Detect which cell encompasses the target text, then output its [X, Y] center coordinate. 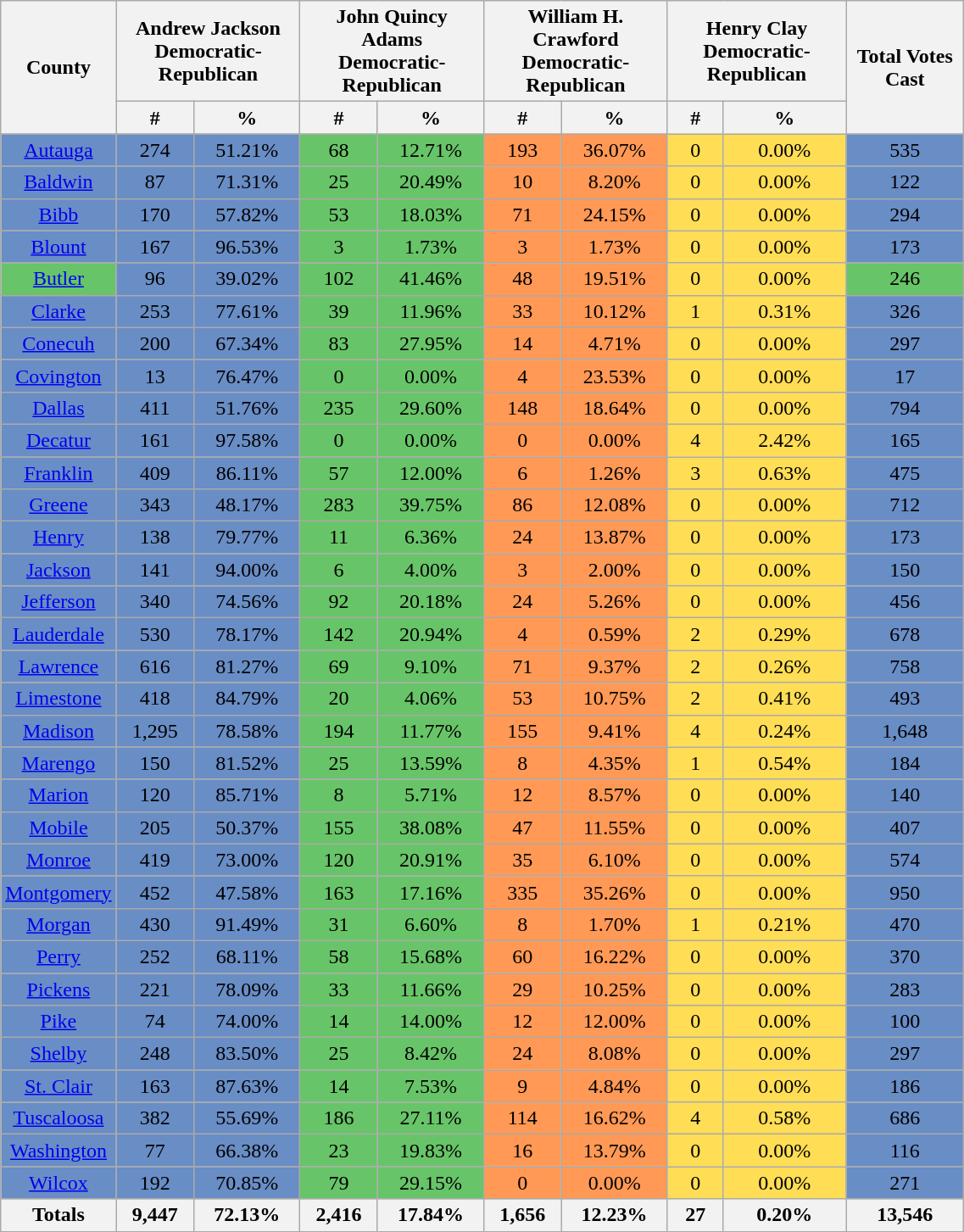
0.54% [785, 763]
Conecuh [59, 343]
1,648 [905, 731]
4.06% [431, 699]
Franklin [59, 472]
138 [154, 538]
382 [154, 1118]
74 [154, 1022]
17.16% [431, 892]
51.76% [248, 408]
Jackson [59, 570]
24.15% [614, 215]
48.17% [248, 505]
5.71% [431, 795]
456 [905, 602]
91.49% [248, 924]
194 [339, 731]
St. Clair [59, 1086]
430 [154, 924]
19.51% [614, 279]
11.66% [431, 990]
253 [154, 311]
57.82% [248, 215]
16.22% [614, 956]
96 [154, 279]
15.68% [431, 956]
Pike [59, 1022]
574 [905, 860]
Wilcox [59, 1183]
Marengo [59, 763]
794 [905, 408]
Autauga [59, 150]
252 [154, 956]
148 [522, 408]
370 [905, 956]
0.20% [785, 1215]
Baldwin [59, 182]
Lawrence [59, 666]
12.23% [614, 1215]
19.83% [431, 1151]
18.64% [614, 408]
184 [905, 763]
12.71% [431, 150]
11.77% [431, 731]
67.34% [248, 343]
81.27% [248, 666]
8.08% [614, 1054]
47.58% [248, 892]
50.37% [248, 828]
535 [905, 150]
Montgomery [59, 892]
39.02% [248, 279]
66.38% [248, 1151]
38.08% [431, 828]
76.47% [248, 376]
16 [522, 1151]
248 [154, 1054]
87 [154, 182]
8.57% [614, 795]
Morgan [59, 924]
81.52% [248, 763]
530 [154, 634]
221 [154, 990]
686 [905, 1118]
Monroe [59, 860]
Mobile [59, 828]
5.26% [614, 602]
235 [339, 408]
51.21% [248, 150]
74.00% [248, 1022]
31 [339, 924]
68.11% [248, 956]
418 [154, 699]
41.46% [431, 279]
29.15% [431, 1183]
23.53% [614, 376]
78.17% [248, 634]
13.87% [614, 538]
0.24% [785, 731]
74.56% [248, 602]
58 [339, 956]
9.41% [614, 731]
0.58% [785, 1118]
102 [339, 279]
419 [154, 860]
10.75% [614, 699]
2.42% [785, 440]
0.41% [785, 699]
274 [154, 150]
10.12% [614, 311]
12.08% [614, 505]
246 [905, 279]
0.63% [785, 472]
140 [905, 795]
96.53% [248, 247]
78.09% [248, 990]
411 [154, 408]
0.21% [785, 924]
294 [905, 215]
Dallas [59, 408]
Tuscaloosa [59, 1118]
167 [154, 247]
20.18% [431, 602]
18.03% [431, 215]
678 [905, 634]
20.91% [431, 860]
79.77% [248, 538]
9.37% [614, 666]
92 [339, 602]
Marion [59, 795]
4.35% [614, 763]
114 [522, 1118]
0.26% [785, 666]
85.71% [248, 795]
11 [339, 538]
758 [905, 666]
11.96% [431, 311]
7.53% [431, 1086]
142 [339, 634]
493 [905, 699]
343 [154, 505]
200 [154, 343]
616 [154, 666]
1.70% [614, 924]
86.11% [248, 472]
20 [339, 699]
Blount [59, 247]
6.36% [431, 538]
Washington [59, 1151]
72.13% [248, 1215]
271 [905, 1183]
10 [522, 182]
9,447 [154, 1215]
Decatur [59, 440]
83.50% [248, 1054]
William H. CrawfordDemocratic-Republican [577, 51]
Butler [59, 279]
Total Votes Cast [905, 68]
2,416 [339, 1215]
4.71% [614, 343]
Jefferson [59, 602]
0.29% [785, 634]
475 [905, 472]
94.00% [248, 570]
452 [154, 892]
Shelby [59, 1054]
84.79% [248, 699]
Andrew JacksonDemocratic-Republican [209, 51]
6.60% [431, 924]
4.84% [614, 1086]
29.60% [431, 408]
77.61% [248, 311]
8.42% [431, 1054]
950 [905, 892]
73.00% [248, 860]
55.69% [248, 1118]
335 [522, 892]
Totals [59, 1215]
78.58% [248, 731]
193 [522, 150]
87.63% [248, 1086]
6.10% [614, 860]
57 [339, 472]
326 [905, 311]
27.95% [431, 343]
13.79% [614, 1151]
Henry ClayDemocratic-Republican [756, 51]
27.11% [431, 1118]
Clarke [59, 311]
409 [154, 472]
27 [695, 1215]
60 [522, 956]
116 [905, 1151]
16.62% [614, 1118]
712 [905, 505]
35.26% [614, 892]
1,656 [522, 1215]
35 [522, 860]
2.00% [614, 570]
71.31% [248, 182]
86 [522, 505]
17.84% [431, 1215]
161 [154, 440]
47 [522, 828]
John Quincy AdamsDemocratic-Republican [392, 51]
141 [154, 570]
170 [154, 215]
14.00% [431, 1022]
122 [905, 182]
407 [905, 828]
Covington [59, 376]
9 [522, 1086]
10.25% [614, 990]
Lauderdale [59, 634]
0.59% [614, 634]
36.07% [614, 150]
County [59, 68]
Limestone [59, 699]
192 [154, 1183]
97.58% [248, 440]
13.59% [431, 763]
165 [905, 440]
83 [339, 343]
29 [522, 990]
Perry [59, 956]
13,546 [905, 1215]
Pickens [59, 990]
77 [154, 1151]
Madison [59, 731]
39 [339, 311]
340 [154, 602]
20.49% [431, 182]
4.00% [431, 570]
23 [339, 1151]
1.26% [614, 472]
79 [339, 1183]
Henry [59, 538]
0.31% [785, 311]
13 [154, 376]
69 [339, 666]
8.20% [614, 182]
68 [339, 150]
Greene [59, 505]
205 [154, 828]
1,295 [154, 731]
100 [905, 1022]
Bibb [59, 215]
20.94% [431, 634]
11.55% [614, 828]
9.10% [431, 666]
70.85% [248, 1183]
48 [522, 279]
470 [905, 924]
17 [905, 376]
39.75% [431, 505]
